From the cell containing the given text, extract its center point as [X, Y] coordinate. 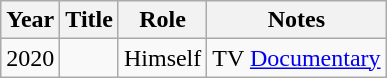
Himself [162, 58]
Role [162, 20]
Year [30, 20]
TV Documentary [296, 58]
Notes [296, 20]
2020 [30, 58]
Title [90, 20]
